Output the (x, y) coordinate of the center of the cell containing the given text.  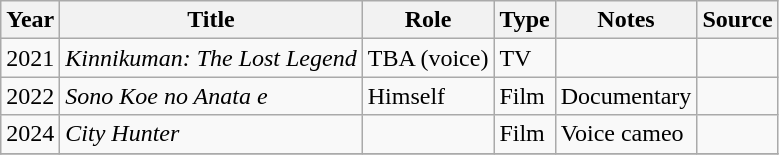
City Hunter (211, 134)
Notes (626, 20)
Voice cameo (626, 134)
TBA (voice) (428, 58)
TV (524, 58)
2021 (30, 58)
2024 (30, 134)
Sono Koe no Anata e (211, 96)
Himself (428, 96)
2022 (30, 96)
Year (30, 20)
Role (428, 20)
Documentary (626, 96)
Kinnikuman: The Lost Legend (211, 58)
Title (211, 20)
Source (738, 20)
Type (524, 20)
